Detect which cell encompasses the target text, then output its [X, Y] center coordinate. 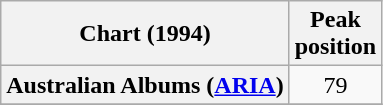
Peakposition [335, 34]
Chart (1994) [145, 34]
Australian Albums (ARIA) [145, 85]
79 [335, 85]
